Detect which cell encompasses the target text, then output its (X, Y) center coordinate. 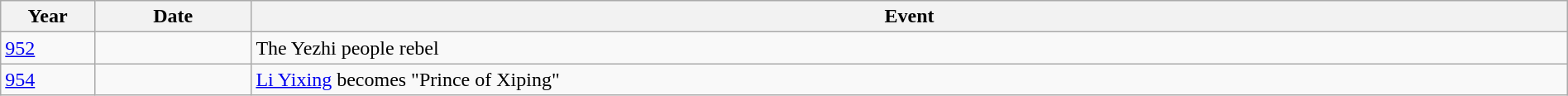
The Yezhi people rebel (910, 48)
954 (48, 79)
952 (48, 48)
Year (48, 17)
Event (910, 17)
Li Yixing becomes "Prince of Xiping" (910, 79)
Date (172, 17)
